Capture the cell that displays the provided text and extract its [x, y] central coordinate. 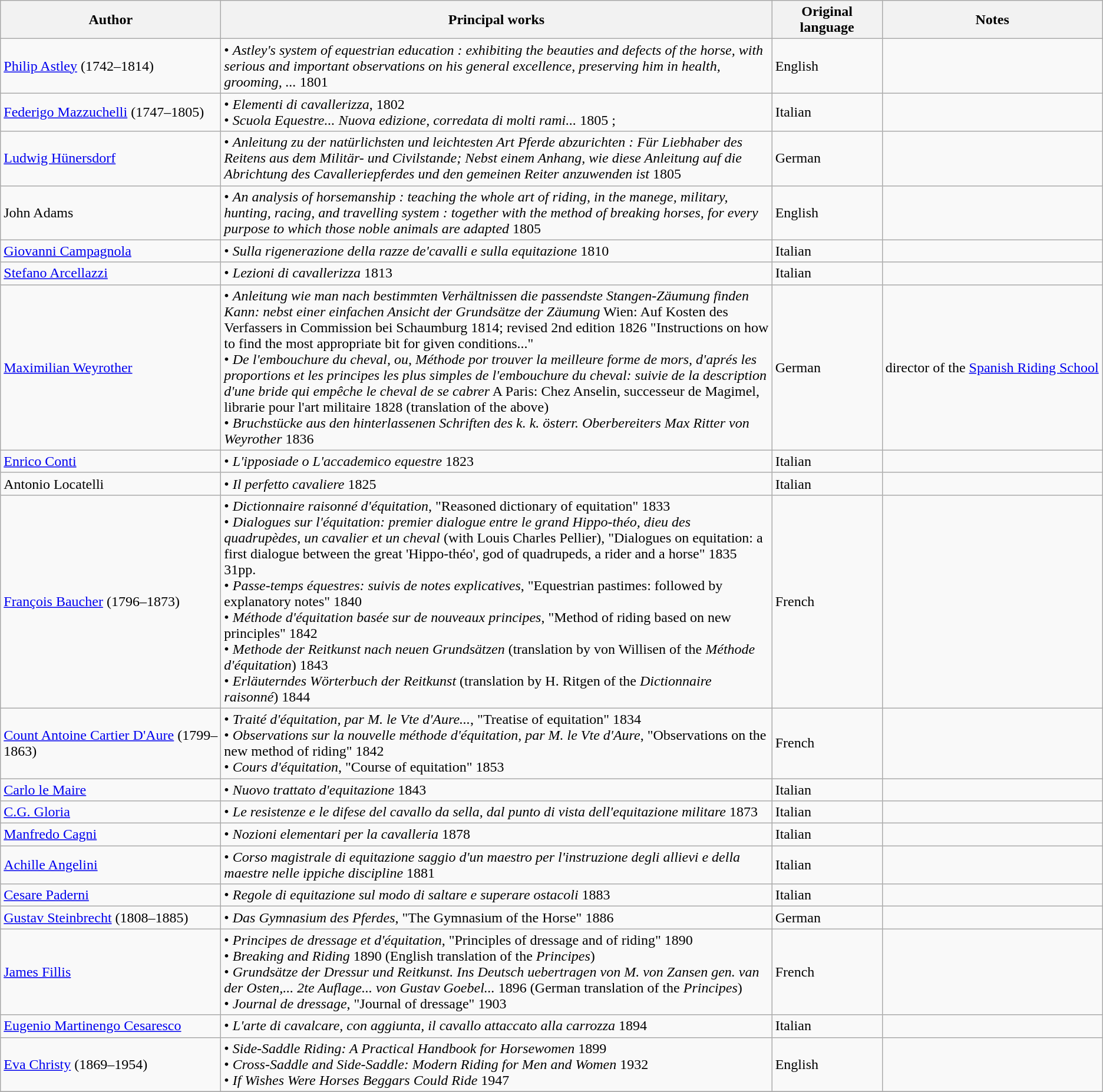
• Nuovo trattato d'equitazione 1843 [496, 790]
Eva Christy (1869–1954) [111, 1064]
Antonio Locatelli [111, 484]
• Nozioni elementari per la cavalleria 1878 [496, 835]
Carlo le Maire [111, 790]
• L'ipposiade o L'accademico equestre 1823 [496, 461]
Federigo Mazzuchelli (1747–1805) [111, 112]
• L'arte di cavalcare, con aggiunta, il cavallo attaccato alla carrozza 1894 [496, 1026]
• Sulla rigenerazione della razze de'cavalli e sulla equitazione 1810 [496, 251]
Original language [827, 20]
Stefano Arcellazzi [111, 273]
• Il perfetto cavaliere 1825 [496, 484]
Ludwig Hünersdorf [111, 158]
Enrico Conti [111, 461]
Giovanni Campagnola [111, 251]
Manfredo Cagni [111, 835]
• Das Gymnasium des Pferdes, "The Gymnasium of the Horse" 1886 [496, 918]
• Regole di equitazione sul modo di saltare e superare ostacoli 1883 [496, 895]
Achille Angelini [111, 865]
Philip Astley (1742–1814) [111, 66]
• Le resistenze e le difese del cavallo da sella, dal punto di vista dell'equitazione militare 1873 [496, 812]
Author [111, 20]
Notes [992, 20]
Gustav Steinbrecht (1808–1885) [111, 918]
• Lezioni di cavallerizza 1813 [496, 273]
• Corso magistrale di equitazione saggio d'un maestro per l'instruzione degli allievi e della maestre nelle ippiche discipline 1881 [496, 865]
C.G. Gloria [111, 812]
James Fillis [111, 972]
John Adams [111, 213]
Principal works [496, 20]
François Baucher (1796–1873) [111, 601]
Count Antoine Cartier D'Aure (1799–1863) [111, 743]
Maximilian Weyrother [111, 368]
• Elementi di cavallerizza, 1802 • Scuola Equestre... Nuova edizione, corredata di molti rami... 1805 ; [496, 112]
Eugenio Martinengo Cesaresco [111, 1026]
director of the Spanish Riding School [992, 368]
Cesare Paderni [111, 895]
